Detect which cell encompasses the target text, then output its [x, y] center coordinate. 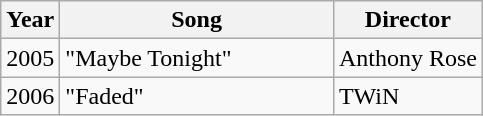
Anthony Rose [408, 58]
Director [408, 20]
"Faded" [197, 96]
TWiN [408, 96]
2006 [30, 96]
Year [30, 20]
"Maybe Tonight" [197, 58]
Song [197, 20]
2005 [30, 58]
